Detect which cell encompasses the target text, then output its [x, y] center coordinate. 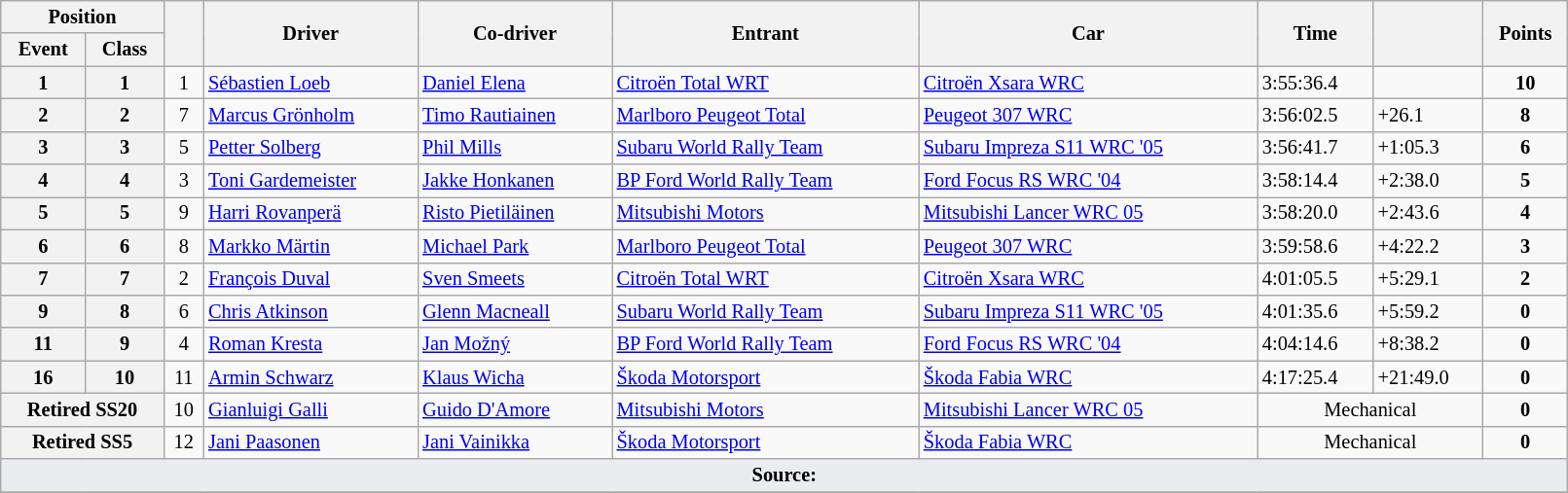
3:59:58.6 [1316, 246]
+26.1 [1429, 115]
Roman Kresta [310, 344]
+5:59.2 [1429, 311]
+1:05.3 [1429, 148]
Jakke Honkanen [514, 181]
Car [1088, 33]
Jani Vainikka [514, 442]
Timo Rautiainen [514, 115]
Klaus Wicha [514, 377]
Jan Možný [514, 344]
Time [1316, 33]
Harri Rovanperä [310, 213]
4:04:14.6 [1316, 344]
3:56:02.5 [1316, 115]
Source: [784, 475]
Entrant [765, 33]
4:01:05.5 [1316, 279]
Jani Paasonen [310, 442]
4:01:35.6 [1316, 311]
4:17:25.4 [1316, 377]
3:58:20.0 [1316, 213]
Position [83, 17]
3:56:41.7 [1316, 148]
Armin Schwarz [310, 377]
+2:38.0 [1429, 181]
Risto Pietiläinen [514, 213]
Co-driver [514, 33]
+8:38.2 [1429, 344]
François Duval [310, 279]
Retired SS20 [83, 409]
+21:49.0 [1429, 377]
Chris Atkinson [310, 311]
+4:22.2 [1429, 246]
Marcus Grönholm [310, 115]
Markko Märtin [310, 246]
Class [125, 50]
+2:43.6 [1429, 213]
16 [43, 377]
Driver [310, 33]
12 [183, 442]
Gianluigi Galli [310, 409]
Phil Mills [514, 148]
Sébastien Loeb [310, 83]
+5:29.1 [1429, 279]
Guido D'Amore [514, 409]
3:55:36.4 [1316, 83]
Retired SS5 [83, 442]
Sven Smeets [514, 279]
Daniel Elena [514, 83]
Petter Solberg [310, 148]
Toni Gardemeister [310, 181]
Michael Park [514, 246]
Event [43, 50]
Points [1526, 33]
Glenn Macneall [514, 311]
3:58:14.4 [1316, 181]
